Find where the given text appears and provide that cell's center as (X, Y) coordinate. 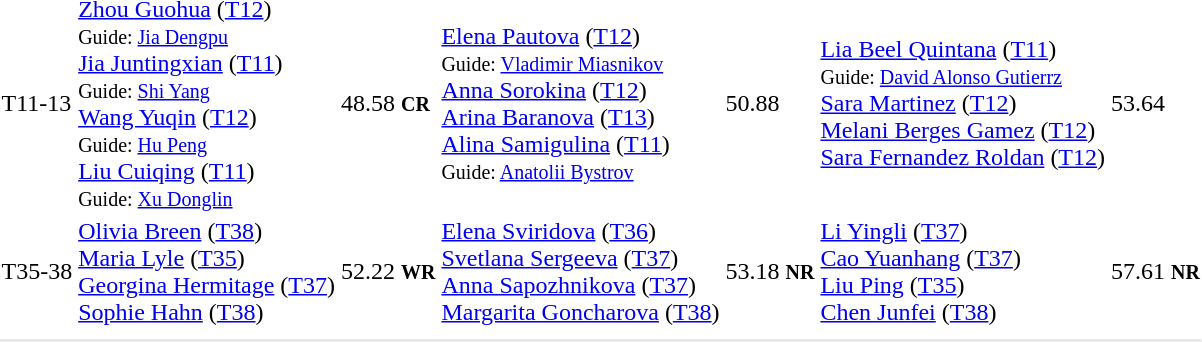
T35-38 (37, 272)
Elena Sviridova (T36)Svetlana Sergeeva (T37)Anna Sapozhnikova (T37)Margarita Goncharova (T38) (580, 272)
57.61 NR (1156, 272)
52.22 WR (388, 272)
53.18 NR (770, 272)
Li Yingli (T37)Cao Yuanhang (T37)Liu Ping (T35)Chen Junfei (T38) (963, 272)
Olivia Breen (T38)Maria Lyle (T35)Georgina Hermitage (T37)Sophie Hahn (T38) (207, 272)
